Return (x, y) of the center of cell containing provided text 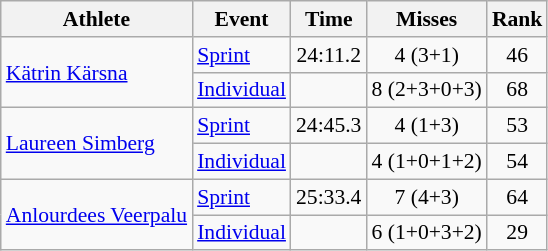
68 (518, 90)
25:33.4 (328, 197)
54 (518, 162)
Misses (426, 19)
53 (518, 126)
4 (3+1) (426, 55)
8 (2+3+0+3) (426, 90)
Kätrin Kärsna (96, 72)
Rank (518, 19)
24:11.2 (328, 55)
6 (1+0+3+2) (426, 233)
24:45.3 (328, 126)
7 (4+3) (426, 197)
64 (518, 197)
Athlete (96, 19)
Anlourdees Veerpalu (96, 214)
29 (518, 233)
46 (518, 55)
Laureen Simberg (96, 144)
Time (328, 19)
4 (1+0+1+2) (426, 162)
4 (1+3) (426, 126)
Event (242, 19)
